Determine the (X, Y) coordinate at the center of the cell enclosing the given text.  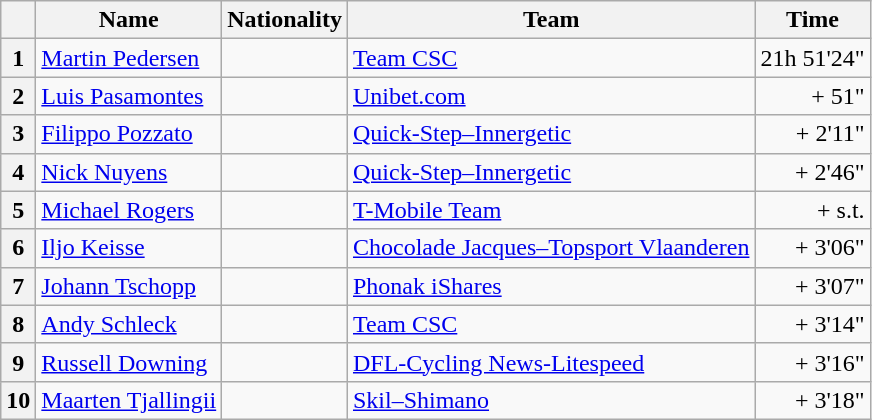
4 (18, 172)
+ 51" (812, 96)
+ 3'18" (812, 400)
1 (18, 58)
Unibet.com (550, 96)
2 (18, 96)
Michael Rogers (129, 210)
Skil–Shimano (550, 400)
+ 3'16" (812, 362)
+ 2'46" (812, 172)
Nick Nuyens (129, 172)
DFL-Cycling News-Litespeed (550, 362)
+ 3'06" (812, 248)
Russell Downing (129, 362)
8 (18, 324)
Andy Schleck (129, 324)
+ 3'07" (812, 286)
+ 2'11" (812, 134)
Time (812, 20)
Filippo Pozzato (129, 134)
Iljo Keisse (129, 248)
Phonak iShares (550, 286)
+ 3'14" (812, 324)
3 (18, 134)
Chocolade Jacques–Topsport Vlaanderen (550, 248)
Maarten Tjallingii (129, 400)
Martin Pedersen (129, 58)
5 (18, 210)
Nationality (285, 20)
10 (18, 400)
Luis Pasamontes (129, 96)
Johann Tschopp (129, 286)
7 (18, 286)
21h 51'24" (812, 58)
9 (18, 362)
T-Mobile Team (550, 210)
+ s.t. (812, 210)
6 (18, 248)
Team (550, 20)
Name (129, 20)
